Determine the (X, Y) coordinate at the center of the cell enclosing the given text.  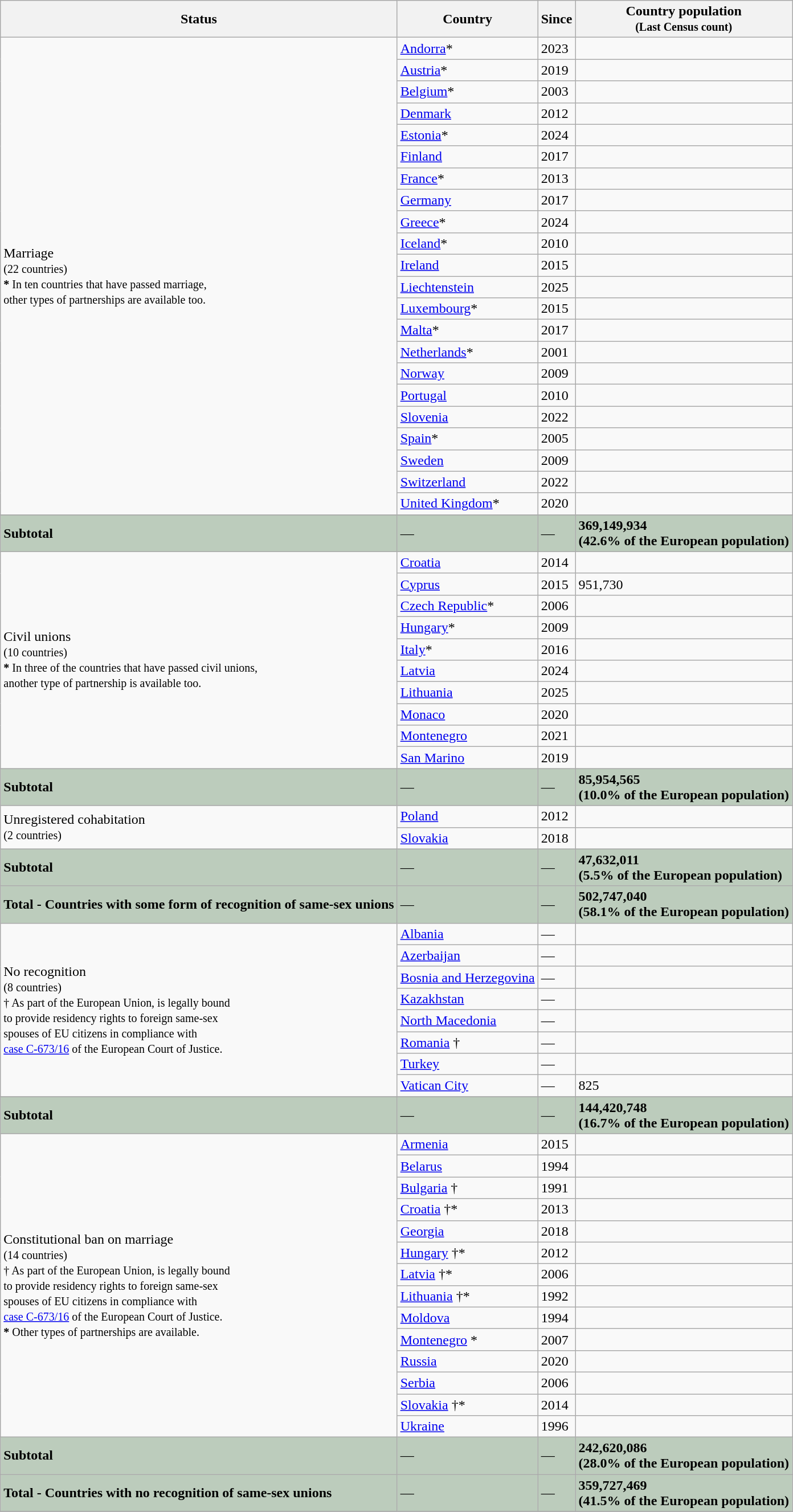
Serbia (467, 1383)
2001 (557, 352)
Denmark (467, 113)
Spain* (467, 439)
1991 (557, 1188)
Armenia (467, 1145)
Romania † (467, 1042)
242,620,086 (28.0% of the European population) (684, 1456)
Estonia* (467, 135)
San Marino (467, 758)
47,632,011(5.5% of the European population) (684, 867)
2016 (557, 649)
Malta* (467, 330)
Norway (467, 374)
369,149,934(42.6% of the European population) (684, 533)
Hungary †* (467, 1253)
1992 (557, 1296)
Marriage (22 countries) * In ten countries that have passed marriage,other types of partnerships are available too. (199, 276)
Status (199, 19)
Latvia (467, 671)
Germany (467, 200)
2021 (557, 736)
502,747,040 (58.1% of the European population) (684, 905)
Croatia †* (467, 1209)
Italy* (467, 649)
Slovakia †* (467, 1404)
Bulgaria † (467, 1188)
United Kingdom* (467, 504)
Slovakia (467, 838)
Monaco (467, 714)
2023 (557, 48)
Belarus (467, 1166)
Netherlands* (467, 352)
Hungary* (467, 627)
North Macedonia (467, 1020)
Azerbaijan (467, 955)
Ireland (467, 265)
Austria* (467, 70)
Cyprus (467, 584)
951,730 (684, 584)
144,420,748(16.7% of the European population) (684, 1115)
Since (557, 19)
Moldova (467, 1318)
2003 (557, 92)
Belgium* (467, 92)
85,954,565(10.0% of the European population) (684, 787)
Liechtenstein (467, 287)
Iceland* (467, 243)
Country population (Last Census count) (684, 19)
Switzerland (467, 482)
Bosnia and Herzegovina (467, 977)
359,727,469(41.5% of the European population) (684, 1493)
Lithuania (467, 693)
Country (467, 19)
825 (684, 1086)
Czech Republic* (467, 606)
Ukraine (467, 1427)
Portugal (467, 395)
Kazakhstan (467, 999)
Vatican City (467, 1086)
Finland (467, 157)
1996 (557, 1427)
2007 (557, 1339)
Turkey (467, 1064)
Poland (467, 816)
Albania (467, 934)
Croatia (467, 562)
Montenegro * (467, 1339)
2005 (557, 439)
Georgia (467, 1231)
Russia (467, 1361)
Greece* (467, 222)
Total - Countries with no recognition of same-sex unions (199, 1493)
Latvia †* (467, 1274)
Total - Countries with some form of recognition of same-sex unions (199, 905)
Lithuania †* (467, 1296)
Montenegro (467, 736)
Unregistered cohabitation (2 countries) (199, 827)
Sweden (467, 460)
Slovenia (467, 417)
France* (467, 178)
Luxembourg* (467, 309)
Andorra* (467, 48)
Civil unions (10 countries) * In three of the countries that have passed civil unions, another type of partnership is available too. (199, 660)
